Return the (X, Y) coordinate for the center point of the cell that contains the specified text.  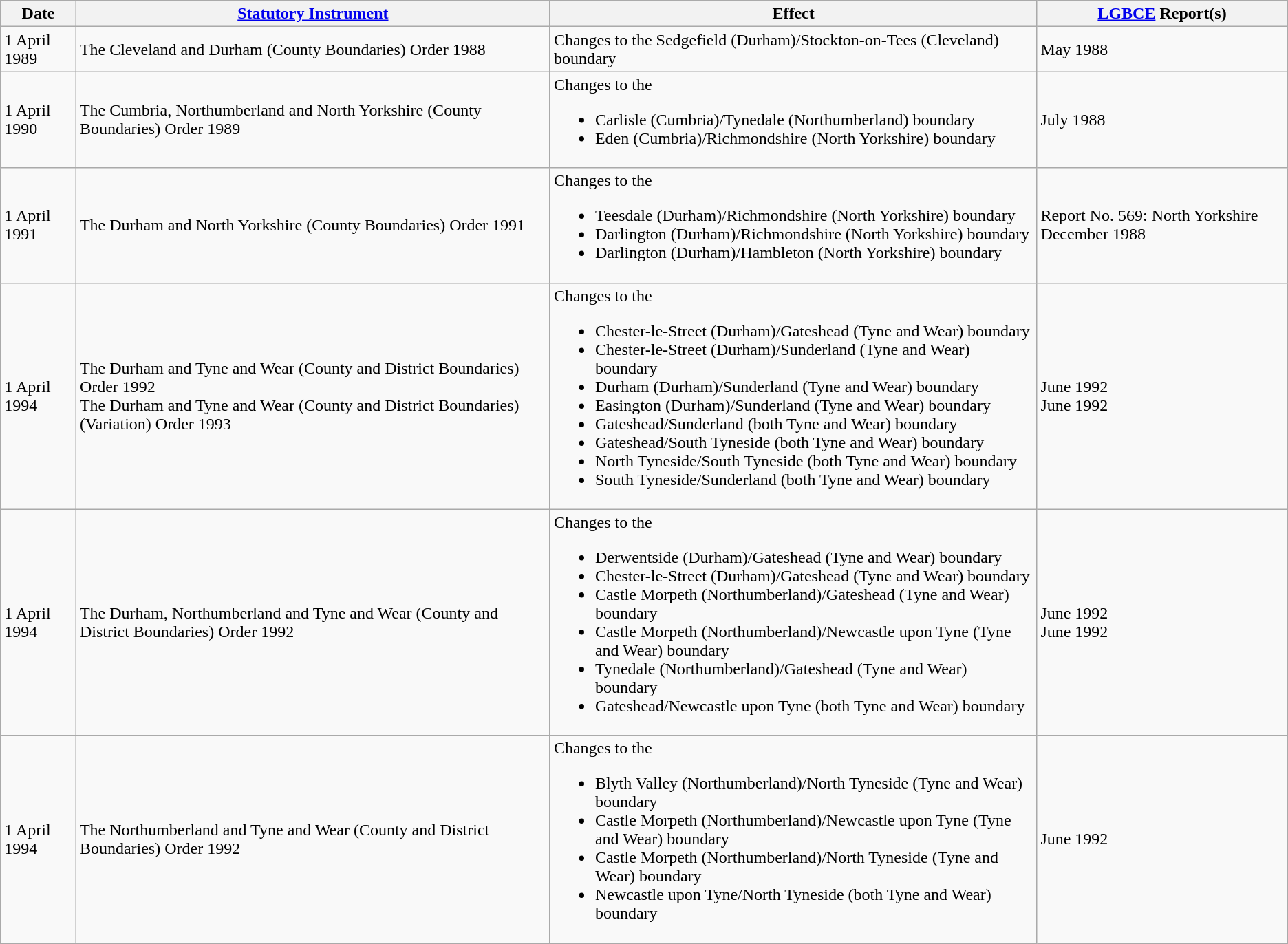
The Cleveland and Durham (County Boundaries) Order 1988 (312, 50)
Statutory Instrument (312, 14)
The Cumbria, Northumberland and North Yorkshire (County Boundaries) Order 1989 (312, 120)
The Durham and North Yorkshire (County Boundaries) Order 1991 (312, 226)
The Northumberland and Tyne and Wear (County and District Boundaries) Order 1992 (312, 839)
Effect (793, 14)
1 April 1990 (39, 120)
July 1988 (1162, 120)
Changes to theCarlisle (Cumbria)/Tynedale (Northumberland) boundaryEden (Cumbria)/Richmondshire (North Yorkshire) boundary (793, 120)
June 1992 (1162, 839)
Report No. 569: North Yorkshire December 1988 (1162, 226)
Changes to the Sedgefield (Durham)/Stockton-on-Tees (Cleveland) boundary (793, 50)
May 1988 (1162, 50)
LGBCE Report(s) (1162, 14)
Date (39, 14)
1 April 1991 (39, 226)
The Durham, Northumberland and Tyne and Wear (County and District Boundaries) Order 1992 (312, 622)
1 April 1989 (39, 50)
